Search for the cell housing the specified text and yield its [X, Y] center coordinate. 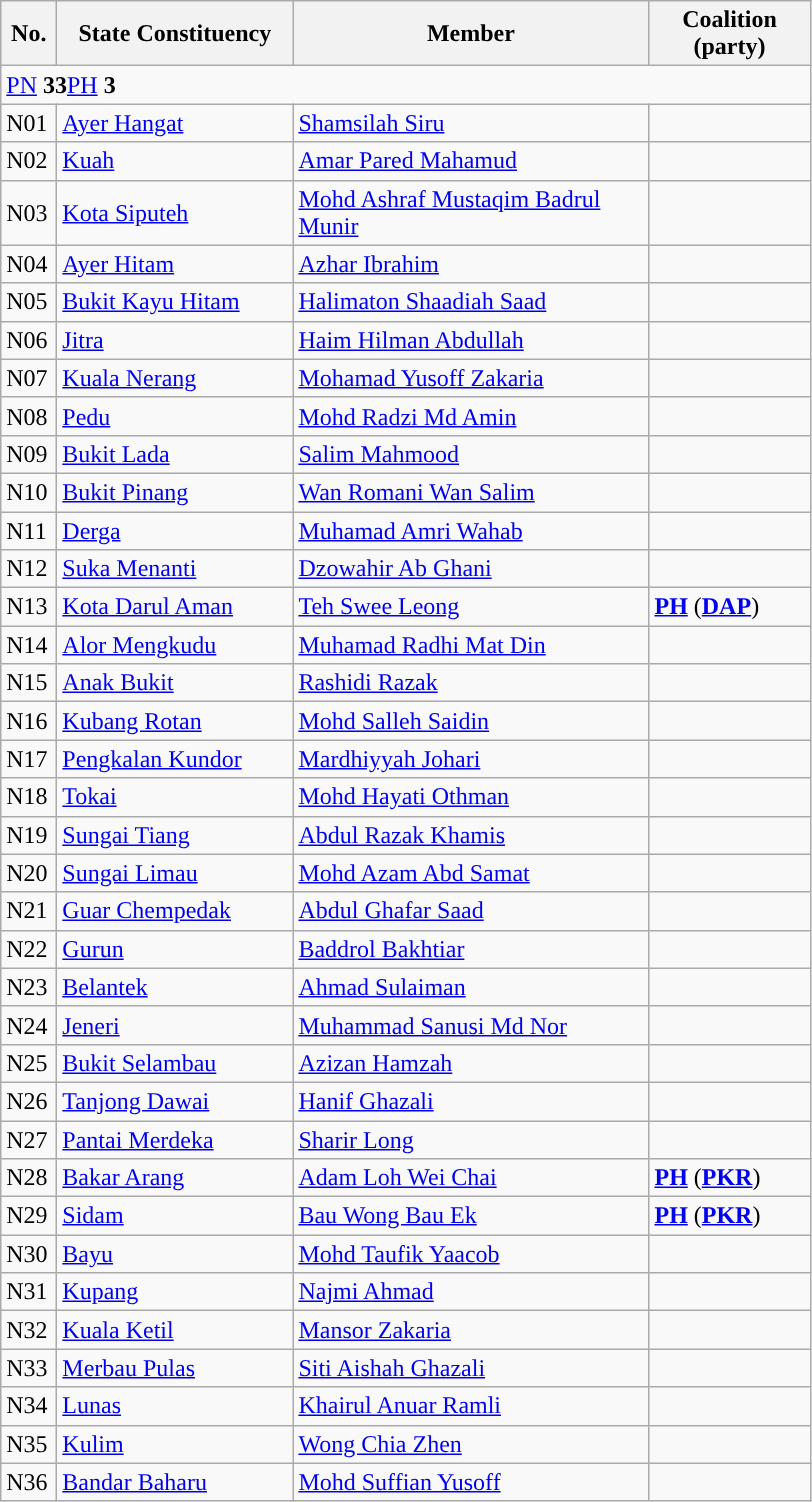
N35 [29, 1444]
Jeneri [175, 1025]
N25 [29, 1063]
Mohd Suffian Yusoff [471, 1482]
Mohd Hayati Othman [471, 797]
N07 [29, 378]
N02 [29, 161]
Halimaton Shaadiah Saad [471, 302]
N33 [29, 1368]
Sungai Tiang [175, 835]
Amar Pared Mahamud [471, 161]
Mansor Zakaria [471, 1330]
N16 [29, 721]
N30 [29, 1254]
Kuah [175, 161]
N29 [29, 1216]
N21 [29, 911]
Kupang [175, 1292]
Kota Siputeh [175, 212]
N20 [29, 873]
N23 [29, 987]
Mohd Radzi Md Amin [471, 416]
Ayer Hitam [175, 264]
Tokai [175, 797]
N03 [29, 212]
Kuala Nerang [175, 378]
PN 33PH 3 [406, 85]
N32 [29, 1330]
N06 [29, 340]
Hanif Ghazali [471, 1101]
Derga [175, 531]
Wan Romani Wan Salim [471, 492]
Ayer Hangat [175, 123]
N14 [29, 645]
Pengkalan Kundor [175, 759]
Mardhiyyah Johari [471, 759]
Gurun [175, 949]
Mohd Taufik Yaacob [471, 1254]
Bakar Arang [175, 1178]
Wong Chia Zhen [471, 1444]
Merbau Pulas [175, 1368]
Pedu [175, 416]
Bandar Baharu [175, 1482]
N27 [29, 1139]
N17 [29, 759]
Rashidi Razak [471, 683]
Anak Bukit [175, 683]
PH (DAP) [730, 607]
Mohd Salleh Saidin [471, 721]
N01 [29, 123]
State Constituency [175, 34]
Mohd Ashraf Mustaqim Badrul Munir [471, 212]
Bukit Kayu Hitam [175, 302]
Azhar Ibrahim [471, 264]
Lunas [175, 1406]
Najmi Ahmad [471, 1292]
Suka Menanti [175, 569]
Sidam [175, 1216]
N36 [29, 1482]
N24 [29, 1025]
Pantai Merdeka [175, 1139]
N34 [29, 1406]
Abdul Ghafar Saad [471, 911]
N26 [29, 1101]
Guar Chempedak [175, 911]
N09 [29, 454]
Dzowahir Ab Ghani [471, 569]
Member [471, 34]
N18 [29, 797]
Khairul Anuar Ramli [471, 1406]
Kulim [175, 1444]
N04 [29, 264]
Haim Hilman Abdullah [471, 340]
Kota Darul Aman [175, 607]
N11 [29, 531]
Tanjong Dawai [175, 1101]
Muhamad Radhi Mat Din [471, 645]
Mohd Azam Abd Samat [471, 873]
Jitra [175, 340]
Adam Loh Wei Chai [471, 1178]
Bukit Lada [175, 454]
Alor Mengkudu [175, 645]
N15 [29, 683]
Bukit Selambau [175, 1063]
Baddrol Bakhtiar [471, 949]
Bayu [175, 1254]
Siti Aishah Ghazali [471, 1368]
Bukit Pinang [175, 492]
N19 [29, 835]
Coalition (party) [730, 34]
Salim Mahmood [471, 454]
Ahmad Sulaiman [471, 987]
N28 [29, 1178]
N05 [29, 302]
No. [29, 34]
Shamsilah Siru [471, 123]
Muhamad Amri Wahab [471, 531]
N10 [29, 492]
Abdul Razak Khamis [471, 835]
Sharir Long [471, 1139]
Kubang Rotan [175, 721]
N13 [29, 607]
Belantek [175, 987]
N22 [29, 949]
N08 [29, 416]
Azizan Hamzah [471, 1063]
Muhammad Sanusi Md Nor [471, 1025]
Bau Wong Bau Ek [471, 1216]
Kuala Ketil [175, 1330]
N12 [29, 569]
N31 [29, 1292]
Mohamad Yusoff Zakaria [471, 378]
Sungai Limau [175, 873]
Teh Swee Leong [471, 607]
